Output the (X, Y) coordinate of the center of the cell containing the given text.  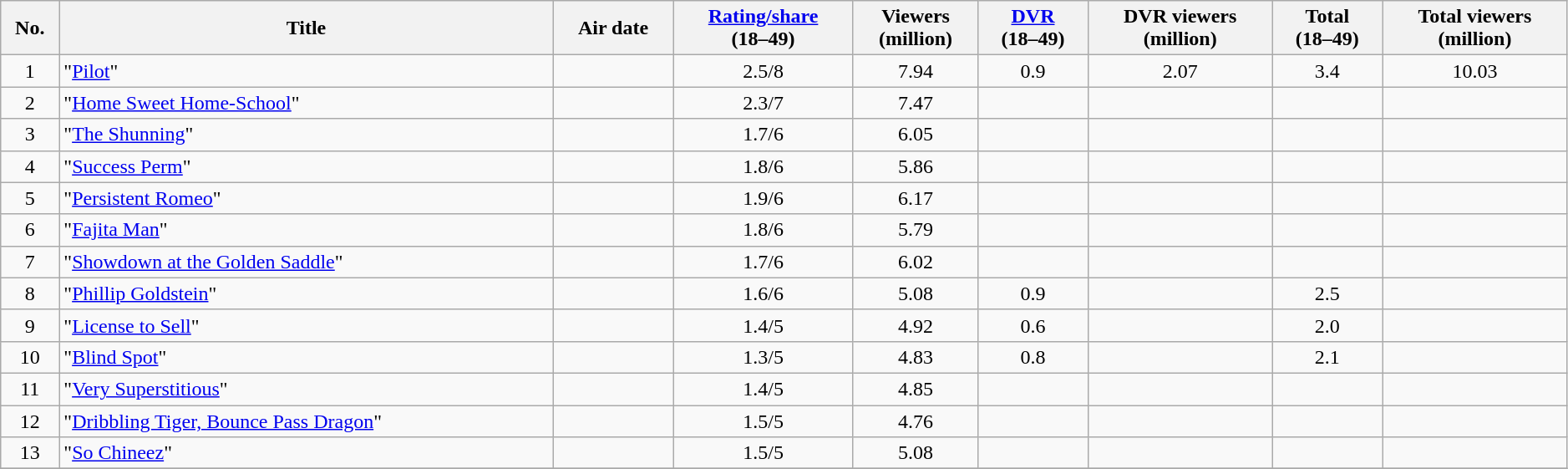
DVR viewers (million) (1180, 28)
"Persistent Romeo" (306, 198)
3.4 (1327, 71)
Total viewers (million) (1475, 28)
8 (30, 293)
"Success Perm" (306, 166)
DVR(18–49) (1033, 28)
0.6 (1033, 325)
3 (30, 135)
1.3/5 (764, 357)
4.83 (916, 357)
6 (30, 230)
"Fajita Man" (306, 230)
"Very Superstitious" (306, 389)
10.03 (1475, 71)
2.1 (1327, 357)
2 (30, 103)
5.79 (916, 230)
"License to Sell" (306, 325)
4.92 (916, 325)
7.47 (916, 103)
"So Chineez" (306, 453)
Total (18–49) (1327, 28)
6.05 (916, 135)
Viewers (million) (916, 28)
2.5/8 (764, 71)
9 (30, 325)
4 (30, 166)
7.94 (916, 71)
"Showdown at the Golden Saddle" (306, 262)
1.9/6 (764, 198)
5.86 (916, 166)
2.0 (1327, 325)
5 (30, 198)
13 (30, 453)
2.5 (1327, 293)
12 (30, 421)
0.8 (1033, 357)
"Dribbling Tiger, Bounce Pass Dragon" (306, 421)
"Home Sweet Home-School" (306, 103)
1 (30, 71)
2.07 (1180, 71)
6.02 (916, 262)
4.76 (916, 421)
"Phillip Goldstein" (306, 293)
"Blind Spot" (306, 357)
Rating/share(18–49) (764, 28)
"Pilot" (306, 71)
2.3/7 (764, 103)
11 (30, 389)
Air date (613, 28)
10 (30, 357)
"The Shunning" (306, 135)
6.17 (916, 198)
7 (30, 262)
Title (306, 28)
4.85 (916, 389)
No. (30, 28)
1.6/6 (764, 293)
